Extract the (x, y) coordinate from the center of the cell holding the provided text.  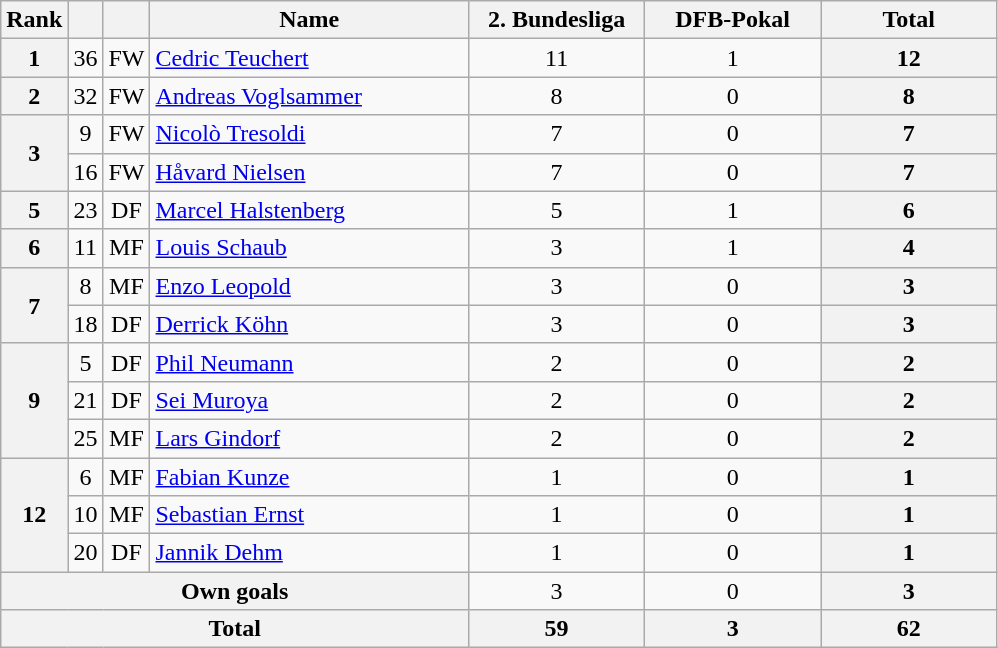
59 (557, 629)
Rank (34, 20)
20 (86, 553)
Derrick Köhn (310, 324)
Nicolò Tresoldi (310, 134)
Håvard Nielsen (310, 172)
18 (86, 324)
Jannik Dehm (310, 553)
36 (86, 58)
Name (310, 20)
32 (86, 96)
DFB-Pokal (733, 20)
25 (86, 438)
16 (86, 172)
Enzo Leopold (310, 286)
62 (909, 629)
Own goals (235, 591)
Sei Muroya (310, 400)
Andreas Voglsammer (310, 96)
Cedric Teuchert (310, 58)
23 (86, 210)
Phil Neumann (310, 362)
4 (909, 248)
Lars Gindorf (310, 438)
2. Bundesliga (557, 20)
Fabian Kunze (310, 477)
Sebastian Ernst (310, 515)
21 (86, 400)
Marcel Halstenberg (310, 210)
10 (86, 515)
Louis Schaub (310, 248)
